Identify which cell holds the provided text, then report its (x, y) central coordinate. 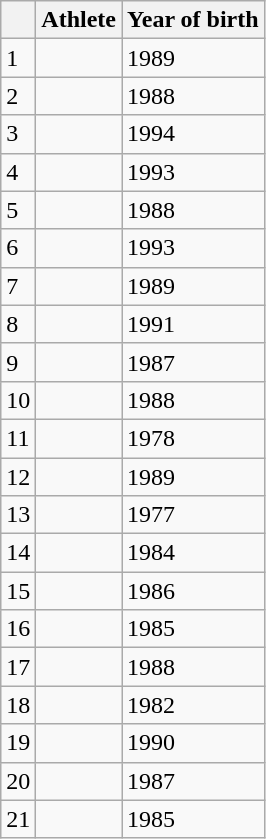
1984 (194, 553)
1990 (194, 743)
3 (18, 134)
Athlete (79, 20)
17 (18, 667)
13 (18, 515)
15 (18, 591)
12 (18, 477)
11 (18, 438)
19 (18, 743)
1986 (194, 591)
10 (18, 400)
1 (18, 58)
14 (18, 553)
6 (18, 248)
4 (18, 172)
1978 (194, 438)
1982 (194, 705)
9 (18, 362)
1977 (194, 515)
18 (18, 705)
2 (18, 96)
16 (18, 629)
1994 (194, 134)
8 (18, 324)
20 (18, 781)
5 (18, 210)
7 (18, 286)
1991 (194, 324)
21 (18, 819)
Year of birth (194, 20)
